Detect which cell encompasses the target text, then output its (X, Y) center coordinate. 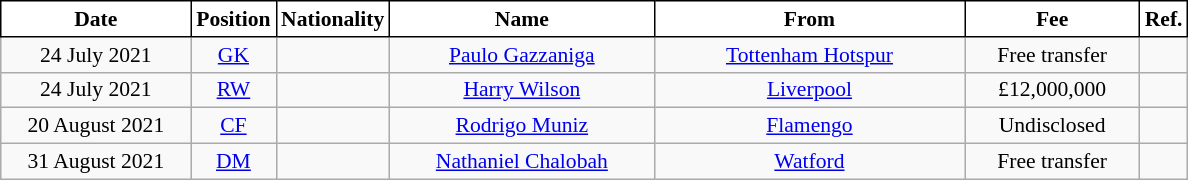
Flamengo (809, 126)
Tottenham Hotspur (809, 55)
Nathaniel Chalobah (522, 162)
Name (522, 19)
Rodrigo Muniz (522, 126)
Undisclosed (1052, 126)
Watford (809, 162)
Paulo Gazzaniga (522, 55)
20 August 2021 (96, 126)
CF (234, 126)
Nationality (332, 19)
Ref. (1164, 19)
31 August 2021 (96, 162)
RW (234, 90)
Liverpool (809, 90)
Fee (1052, 19)
£12,000,000 (1052, 90)
GK (234, 55)
DM (234, 162)
Date (96, 19)
Harry Wilson (522, 90)
Position (234, 19)
From (809, 19)
